Capture the cell that displays the provided text and extract its [x, y] central coordinate. 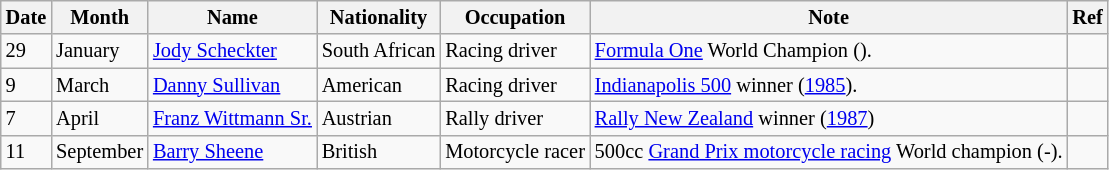
September [100, 152]
Formula One World Champion (). [829, 51]
January [100, 51]
500cc Grand Prix motorcycle racing World champion (-). [829, 152]
British [378, 152]
Month [100, 17]
March [100, 85]
Franz Wittmann Sr. [232, 118]
11 [26, 152]
7 [26, 118]
Rally New Zealand winner (1987) [829, 118]
Ref [1087, 17]
South African [378, 51]
Indianapolis 500 winner (1985). [829, 85]
Date [26, 17]
29 [26, 51]
Motorcycle racer [514, 152]
American [378, 85]
Occupation [514, 17]
Austrian [378, 118]
9 [26, 85]
Note [829, 17]
Name [232, 17]
Jody Scheckter [232, 51]
April [100, 118]
Nationality [378, 17]
Rally driver [514, 118]
Barry Sheene [232, 152]
Danny Sullivan [232, 85]
